Find where the given text appears and provide that cell's center as [X, Y] coordinate. 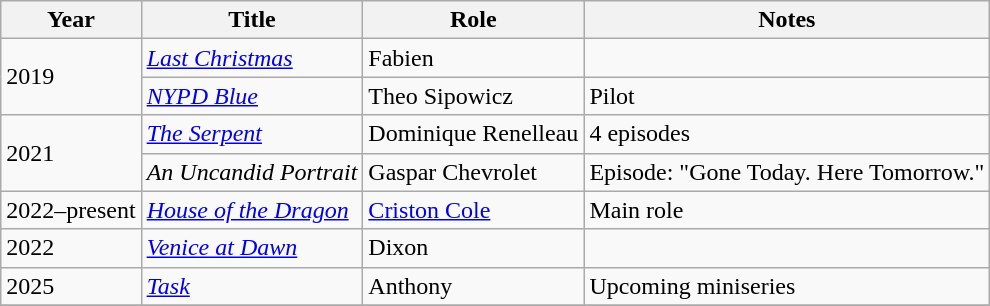
Theo Sipowicz [474, 96]
Last Christmas [252, 58]
2021 [71, 153]
An Uncandid Portrait [252, 172]
The Serpent [252, 134]
Anthony [474, 286]
2019 [71, 77]
Pilot [787, 96]
Fabien [474, 58]
2025 [71, 286]
2022–present [71, 210]
4 episodes [787, 134]
Year [71, 20]
Criston Cole [474, 210]
Episode: "Gone Today. Here Tomorrow." [787, 172]
Notes [787, 20]
2022 [71, 248]
Role [474, 20]
House of the Dragon [252, 210]
Gaspar Chevrolet [474, 172]
Upcoming miniseries [787, 286]
Dominique Renelleau [474, 134]
Dixon [474, 248]
Main role [787, 210]
Title [252, 20]
Task [252, 286]
Venice at Dawn [252, 248]
NYPD Blue [252, 96]
